Capture the cell that displays the provided text and extract its [x, y] central coordinate. 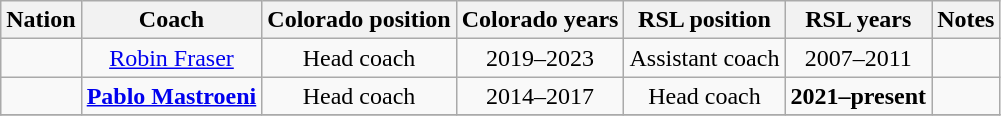
2019–2023 [540, 58]
Colorado position [359, 20]
Notes [966, 20]
2021–present [858, 96]
2014–2017 [540, 96]
Coach [172, 20]
RSL position [704, 20]
Pablo Mastroeni [172, 96]
Robin Fraser [172, 58]
Assistant coach [704, 58]
Colorado years [540, 20]
2007–2011 [858, 58]
RSL years [858, 20]
Nation [41, 20]
